Return the (X, Y) coordinate for the center point of the cell that contains the specified text.  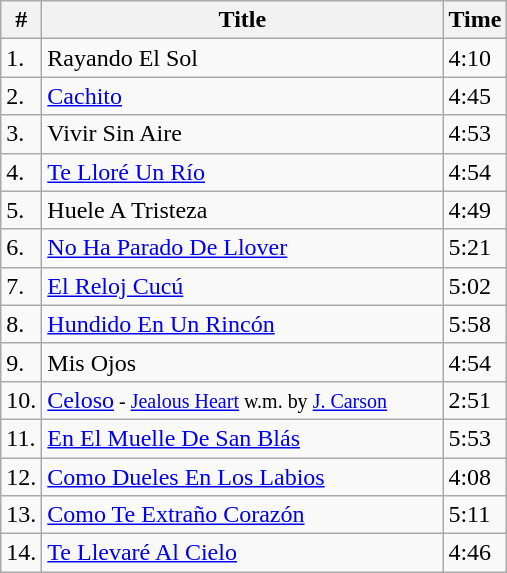
Te Llevaré Al Cielo (242, 553)
4:49 (475, 210)
6. (22, 248)
5. (22, 210)
Como Te Extraño Corazón (242, 515)
14. (22, 553)
9. (22, 362)
4:45 (475, 96)
Rayando El Sol (242, 58)
En El Muelle De San Blás (242, 438)
1. (22, 58)
No Ha Parado De Llover (242, 248)
Te Lloré Un Río (242, 172)
Cachito (242, 96)
5:53 (475, 438)
5:02 (475, 286)
4:10 (475, 58)
5:11 (475, 515)
Title (242, 20)
4:53 (475, 134)
7. (22, 286)
Celoso - Jealous Heart w.m. by J. Carson (242, 400)
10. (22, 400)
Hundido En Un Rincón (242, 324)
5:21 (475, 248)
Mis Ojos (242, 362)
4:46 (475, 553)
8. (22, 324)
Como Dueles En Los Labios (242, 477)
13. (22, 515)
Time (475, 20)
Huele A Tristeza (242, 210)
12. (22, 477)
Vivir Sin Aire (242, 134)
3. (22, 134)
4:08 (475, 477)
4. (22, 172)
2. (22, 96)
2:51 (475, 400)
# (22, 20)
El Reloj Cucú (242, 286)
11. (22, 438)
5:58 (475, 324)
